Return [X, Y] of the center of cell containing provided text 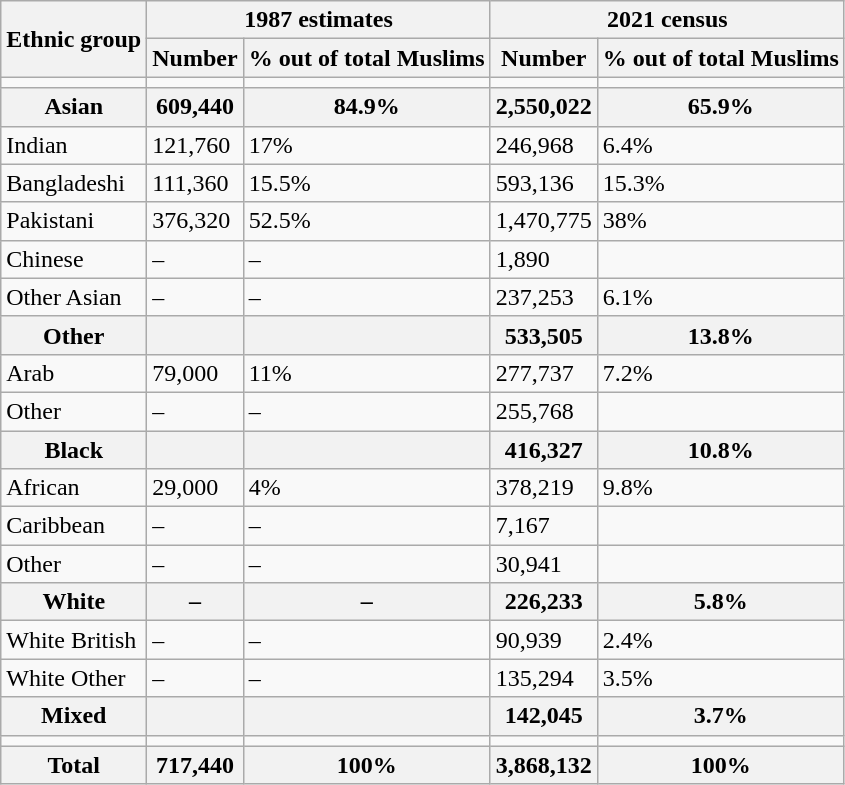
378,219 [544, 488]
Indian [74, 145]
Arab [74, 373]
1,470,775 [544, 221]
593,136 [544, 183]
6.4% [720, 145]
533,505 [544, 335]
5.8% [720, 602]
2,550,022 [544, 107]
9.8% [720, 488]
White Other [74, 678]
White British [74, 640]
416,327 [544, 449]
7.2% [720, 373]
142,045 [544, 716]
226,233 [544, 602]
3.7% [720, 716]
Pakistani [74, 221]
3.5% [720, 678]
17% [366, 145]
237,253 [544, 297]
6.1% [720, 297]
1987 estimates [318, 20]
376,320 [195, 221]
Black [74, 449]
65.9% [720, 107]
52.5% [366, 221]
79,000 [195, 373]
121,760 [195, 145]
Mixed [74, 716]
277,737 [544, 373]
Total [74, 765]
90,939 [544, 640]
1,890 [544, 259]
13.8% [720, 335]
246,968 [544, 145]
30,941 [544, 564]
717,440 [195, 765]
38% [720, 221]
4% [366, 488]
Asian [74, 107]
2021 census [667, 20]
Bangladeshi [74, 183]
135,294 [544, 678]
10.8% [720, 449]
Chinese [74, 259]
84.9% [366, 107]
15.3% [720, 183]
3,868,132 [544, 765]
255,768 [544, 411]
11% [366, 373]
Ethnic group [74, 39]
29,000 [195, 488]
African [74, 488]
2.4% [720, 640]
111,360 [195, 183]
15.5% [366, 183]
White [74, 602]
Other Asian [74, 297]
609,440 [195, 107]
7,167 [544, 526]
Caribbean [74, 526]
